Find where the given text appears and provide that cell's center as [X, Y] coordinate. 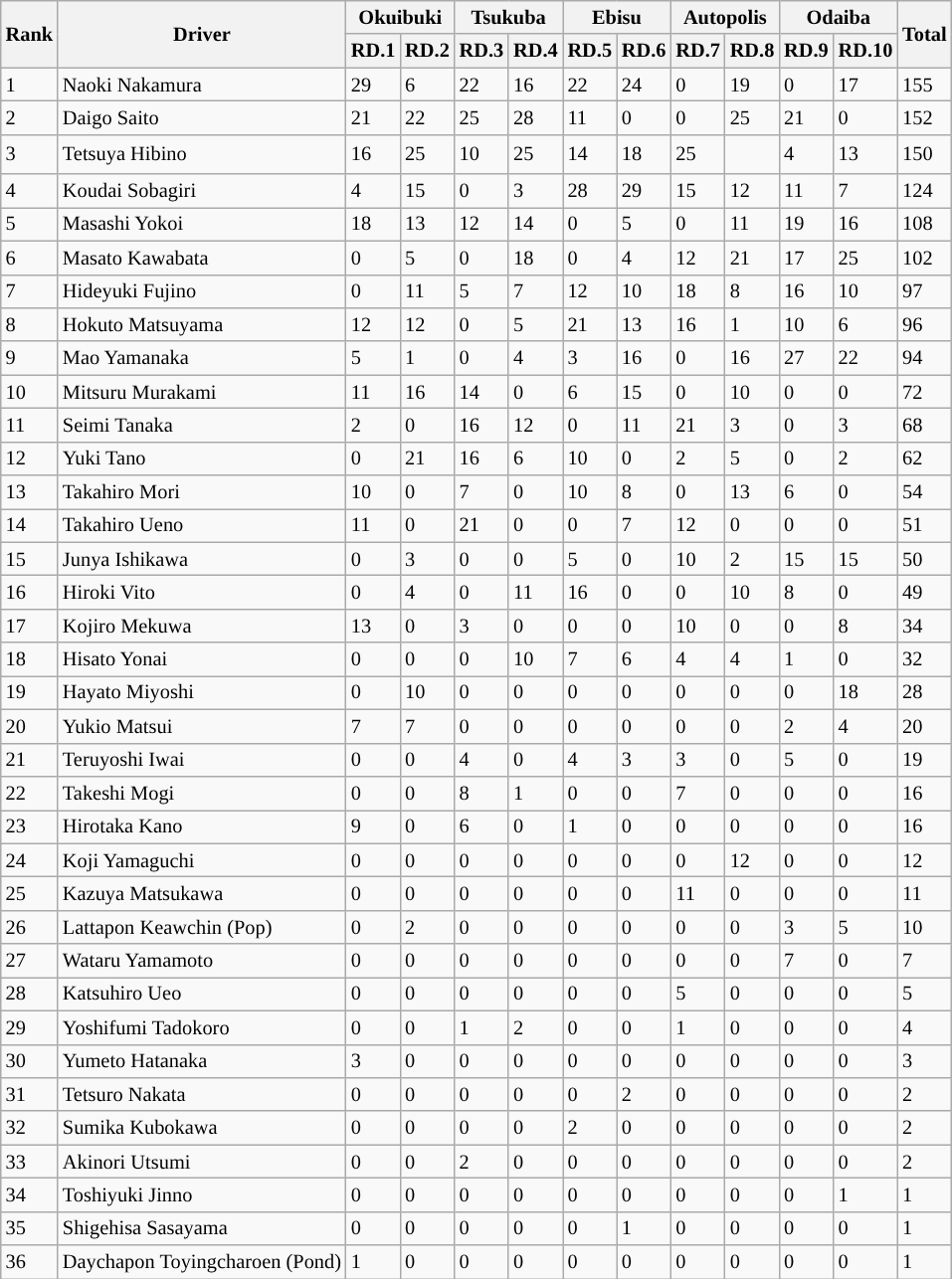
155 [924, 85]
RD.6 [644, 51]
Hirotaka Kano [202, 826]
31 [30, 1094]
35 [30, 1228]
96 [924, 324]
RD.10 [865, 51]
51 [924, 525]
Toshiyuki Jinno [202, 1194]
Mao Yamanaka [202, 358]
150 [924, 154]
Yukio Matsui [202, 726]
Takahiro Mori [202, 492]
Mitsuru Murakami [202, 392]
49 [924, 592]
36 [30, 1262]
Lattapon Keawchin (Pop) [202, 927]
RD.9 [806, 51]
102 [924, 258]
Kazuya Matsukawa [202, 893]
62 [924, 458]
Yuki Tano [202, 458]
Hideyuki Fujino [202, 291]
Daychapon Toyingcharoen (Pond) [202, 1262]
Hisato Yonai [202, 659]
Tsukuba [509, 17]
Odaiba [838, 17]
Hayato Miyoshi [202, 692]
Autopolis [724, 17]
RD.2 [427, 51]
RD.1 [373, 51]
Hokuto Matsuyama [202, 324]
RD.5 [590, 51]
Masato Kawabata [202, 258]
Kojiro Mekuwa [202, 626]
108 [924, 224]
Daigo Saito [202, 117]
Driver [202, 34]
Sumika Kubokawa [202, 1128]
RD.7 [697, 51]
50 [924, 559]
Katsuhiro Ueo [202, 994]
Ebisu [617, 17]
Hiroki Vito [202, 592]
94 [924, 358]
Rank [30, 34]
Tetsuro Nakata [202, 1094]
Yumeto Hatanaka [202, 1061]
Akinori Utsumi [202, 1162]
26 [30, 927]
54 [924, 492]
33 [30, 1162]
RD.4 [535, 51]
30 [30, 1061]
Wataru Yamamoto [202, 961]
23 [30, 826]
72 [924, 392]
Total [924, 34]
RD.8 [752, 51]
Junya Ishikawa [202, 559]
Koudai Sobagiri [202, 191]
152 [924, 117]
Masashi Yokoi [202, 224]
Teruyoshi Iwai [202, 760]
68 [924, 425]
Takahiro Ueno [202, 525]
Seimi Tanaka [202, 425]
RD.3 [481, 51]
97 [924, 291]
Shigehisa Sasayama [202, 1228]
Naoki Nakamura [202, 85]
Koji Yamaguchi [202, 860]
124 [924, 191]
Okuibuki [400, 17]
Takeshi Mogi [202, 793]
Yoshifumi Tadokoro [202, 1027]
Tetsuya Hibino [202, 154]
